For the text-containing cell, return its midpoint in (X, Y) coordinate format. 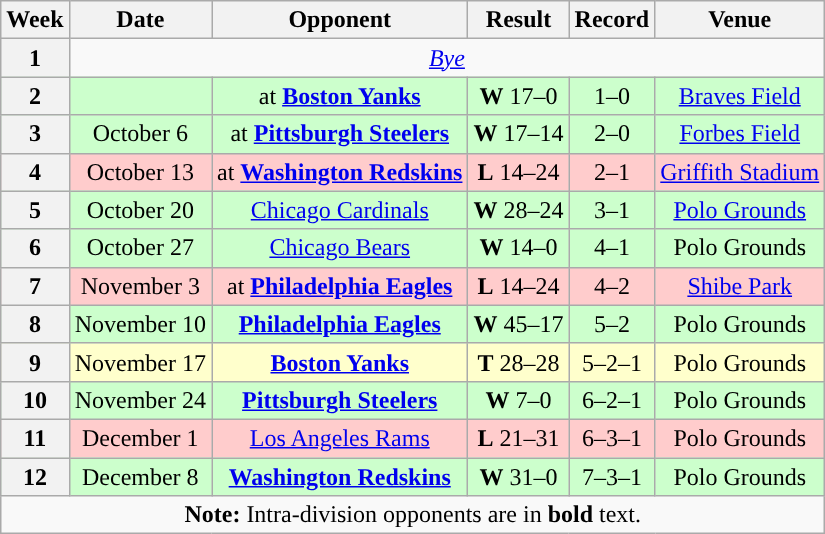
6–2–1 (612, 400)
W 31–0 (518, 477)
W 7–0 (518, 400)
December 1 (140, 438)
Pittsburgh Steelers (340, 400)
Forbes Field (740, 134)
Chicago Cardinals (340, 210)
2–1 (612, 172)
Week (35, 20)
Opponent (340, 20)
7 (35, 286)
November 10 (140, 324)
7–3–1 (612, 477)
T 28–28 (518, 362)
October 27 (140, 248)
November 17 (140, 362)
11 (35, 438)
W 45–17 (518, 324)
4–2 (612, 286)
at Pittsburgh Steelers (340, 134)
at Philadelphia Eagles (340, 286)
Chicago Bears (340, 248)
10 (35, 400)
4 (35, 172)
Washington Redskins (340, 477)
5–2–1 (612, 362)
3 (35, 134)
6–3–1 (612, 438)
4–1 (612, 248)
December 8 (140, 477)
at Washington Redskins (340, 172)
Philadelphia Eagles (340, 324)
2–0 (612, 134)
8 (35, 324)
5–2 (612, 324)
Shibe Park (740, 286)
W 17–0 (518, 96)
W 17–14 (518, 134)
Bye (447, 58)
Result (518, 20)
3–1 (612, 210)
1–0 (612, 96)
Note: Intra-division opponents are in bold text. (413, 515)
Record (612, 20)
2 (35, 96)
November 24 (140, 400)
12 (35, 477)
1 (35, 58)
Griffith Stadium (740, 172)
6 (35, 248)
October 20 (140, 210)
Date (140, 20)
Braves Field (740, 96)
at Boston Yanks (340, 96)
October 13 (140, 172)
5 (35, 210)
November 3 (140, 286)
Los Angeles Rams (340, 438)
W 14–0 (518, 248)
Venue (740, 20)
Boston Yanks (340, 362)
October 6 (140, 134)
W 28–24 (518, 210)
L 21–31 (518, 438)
9 (35, 362)
